Search for the cell housing the specified text and yield its [x, y] center coordinate. 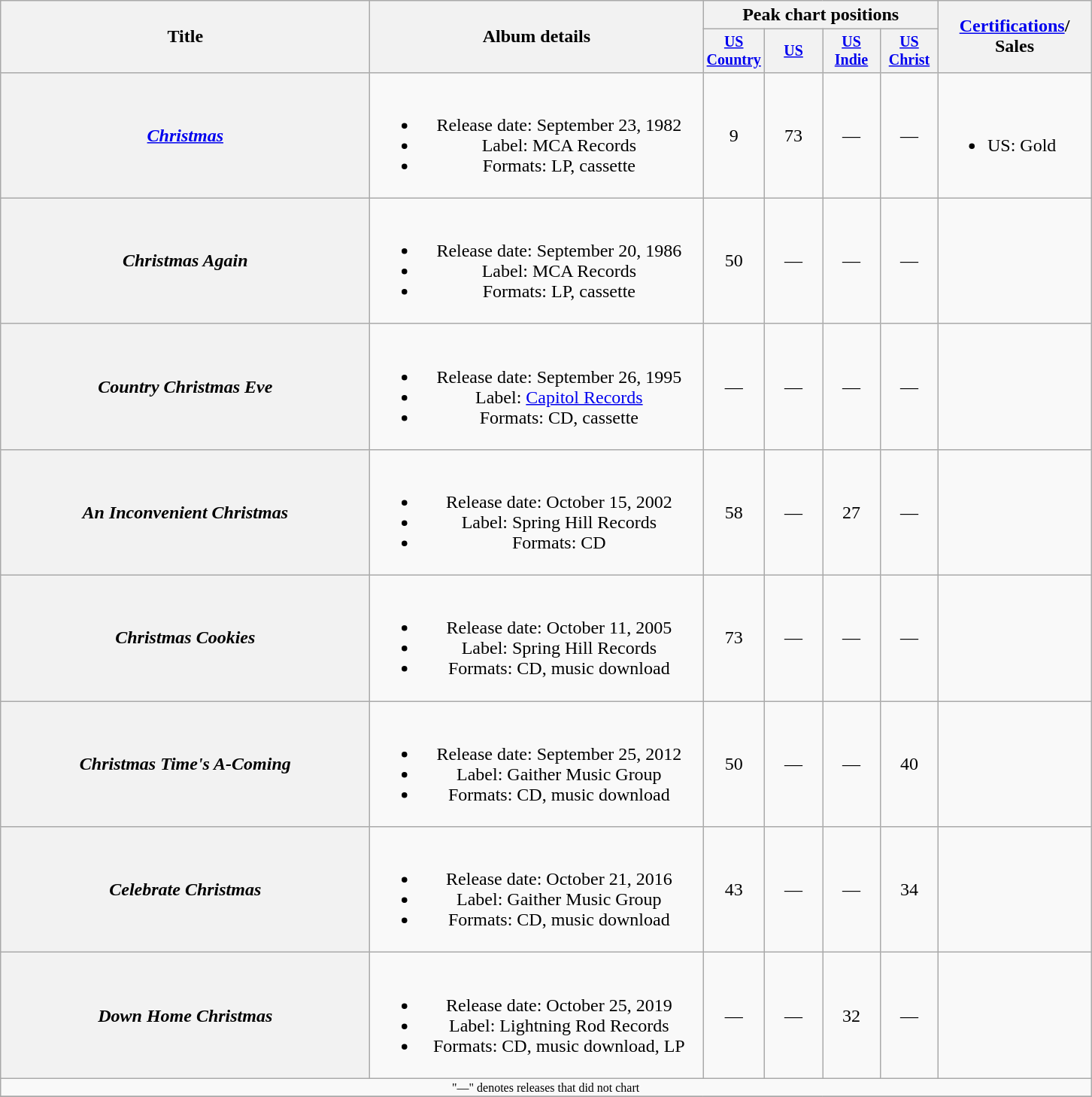
9 [734, 135]
Country Christmas Eve [185, 387]
Christmas Time's A-Coming [185, 764]
Title [185, 37]
Album details [537, 37]
Celebrate Christmas [185, 889]
US [794, 51]
USIndie [851, 51]
Release date: September 25, 2012Label: Gaither Music GroupFormats: CD, music download [537, 764]
"—" denotes releases that did not chart [546, 1087]
27 [851, 512]
Christmas [185, 135]
Release date: October 21, 2016Label: Gaither Music GroupFormats: CD, music download [537, 889]
34 [908, 889]
Christmas Again [185, 260]
US: Gold [1014, 135]
An Inconvenient Christmas [185, 512]
Down Home Christmas [185, 1016]
Release date: September 20, 1986Label: MCA RecordsFormats: LP, cassette [537, 260]
Release date: October 11, 2005Label: Spring Hill RecordsFormats: CD, music download [537, 638]
Peak chart positions [821, 15]
Release date: September 23, 1982Label: MCA RecordsFormats: LP, cassette [537, 135]
USChrist [908, 51]
Certifications/ Sales [1014, 37]
32 [851, 1016]
Release date: October 25, 2019Label: Lightning Rod RecordsFormats: CD, music download, LP [537, 1016]
58 [734, 512]
Release date: October 15, 2002Label: Spring Hill RecordsFormats: CD [537, 512]
40 [908, 764]
43 [734, 889]
Christmas Cookies [185, 638]
Release date: September 26, 1995Label: Capitol RecordsFormats: CD, cassette [537, 387]
US Country [734, 51]
